Output the [X, Y] coordinate of the center of the cell containing the given text.  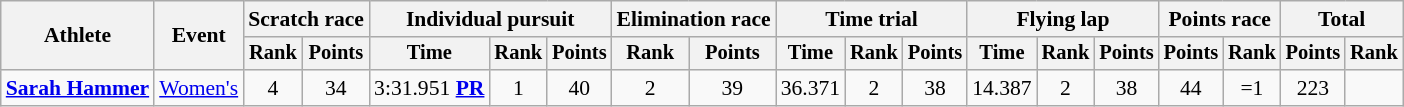
Elimination race [693, 19]
=1 [1252, 88]
Time trial [872, 19]
44 [1191, 88]
14.387 [1002, 88]
Scratch race [306, 19]
3:31.951 PR [429, 88]
Individual pursuit [490, 19]
4 [272, 88]
1 [518, 88]
Sarah Hammer [78, 88]
40 [579, 88]
Event [198, 36]
Flying lap [1062, 19]
36.371 [810, 88]
Women's [198, 88]
39 [732, 88]
Points race [1220, 19]
34 [336, 88]
Athlete [78, 36]
223 [1313, 88]
Total [1342, 19]
